Output the (x, y) coordinate of the center of the cell containing the given text.  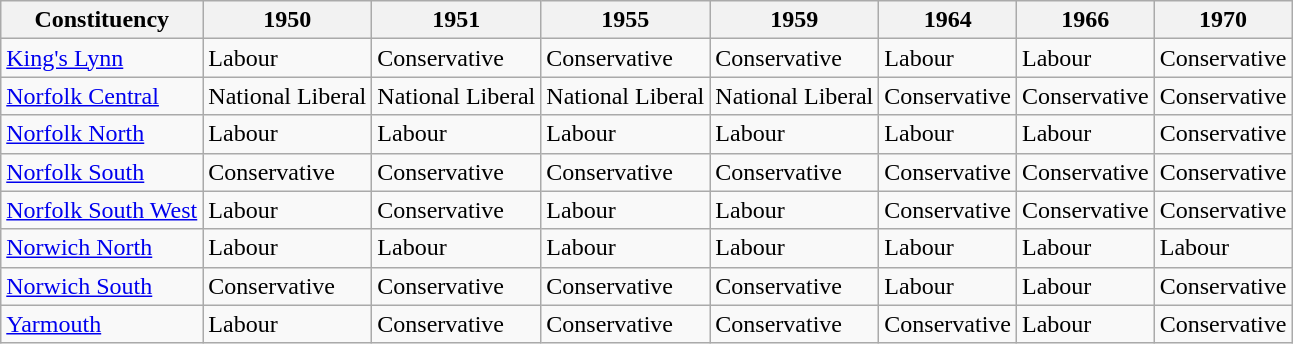
1966 (1086, 20)
Norwich South (102, 286)
Norfolk North (102, 134)
1970 (1223, 20)
Constituency (102, 20)
Yarmouth (102, 324)
1959 (794, 20)
King's Lynn (102, 58)
Norfolk South (102, 172)
1964 (948, 20)
1950 (288, 20)
Norfolk South West (102, 210)
Norfolk Central (102, 96)
Norwich North (102, 248)
1955 (626, 20)
1951 (456, 20)
